Return [x, y] of the center of cell containing provided text 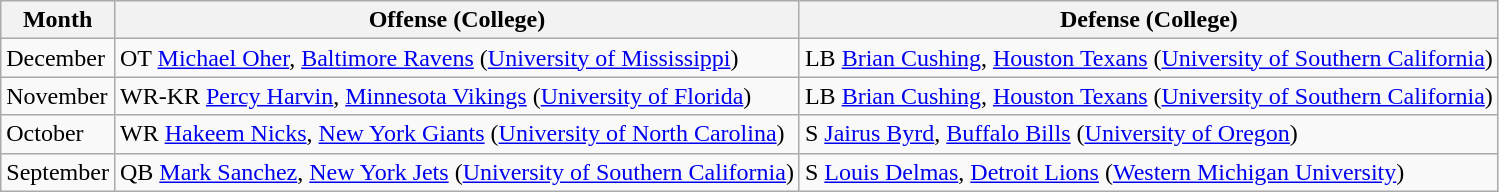
September [58, 172]
OT Michael Oher, Baltimore Ravens (University of Mississippi) [456, 58]
December [58, 58]
Month [58, 20]
QB Mark Sanchez, New York Jets (University of Southern California) [456, 172]
S Jairus Byrd, Buffalo Bills (University of Oregon) [1148, 134]
November [58, 96]
October [58, 134]
WR Hakeem Nicks, New York Giants (University of North Carolina) [456, 134]
Offense (College) [456, 20]
WR-KR Percy Harvin, Minnesota Vikings (University of Florida) [456, 96]
S Louis Delmas, Detroit Lions (Western Michigan University) [1148, 172]
Defense (College) [1148, 20]
